Extract the (X, Y) coordinate from the center of the cell holding the provided text.  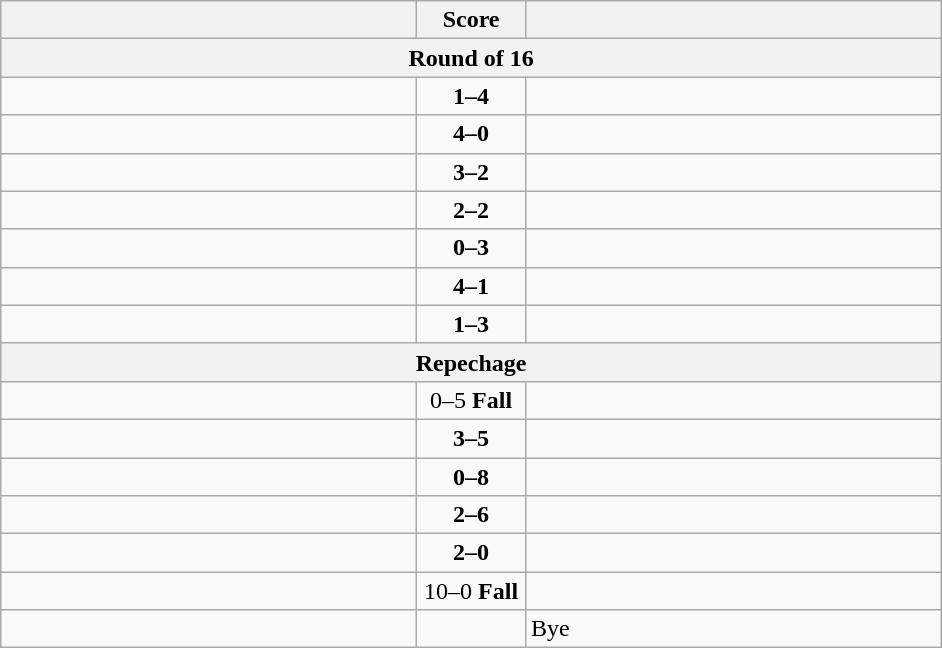
Bye (733, 629)
1–4 (472, 96)
3–5 (472, 438)
3–2 (472, 172)
Repechage (472, 362)
1–3 (472, 324)
0–8 (472, 477)
4–0 (472, 134)
4–1 (472, 286)
10–0 Fall (472, 591)
2–0 (472, 553)
2–6 (472, 515)
0–5 Fall (472, 400)
Score (472, 20)
0–3 (472, 248)
Round of 16 (472, 58)
2–2 (472, 210)
